Determine the (X, Y) coordinate at the center of the cell enclosing the given text.  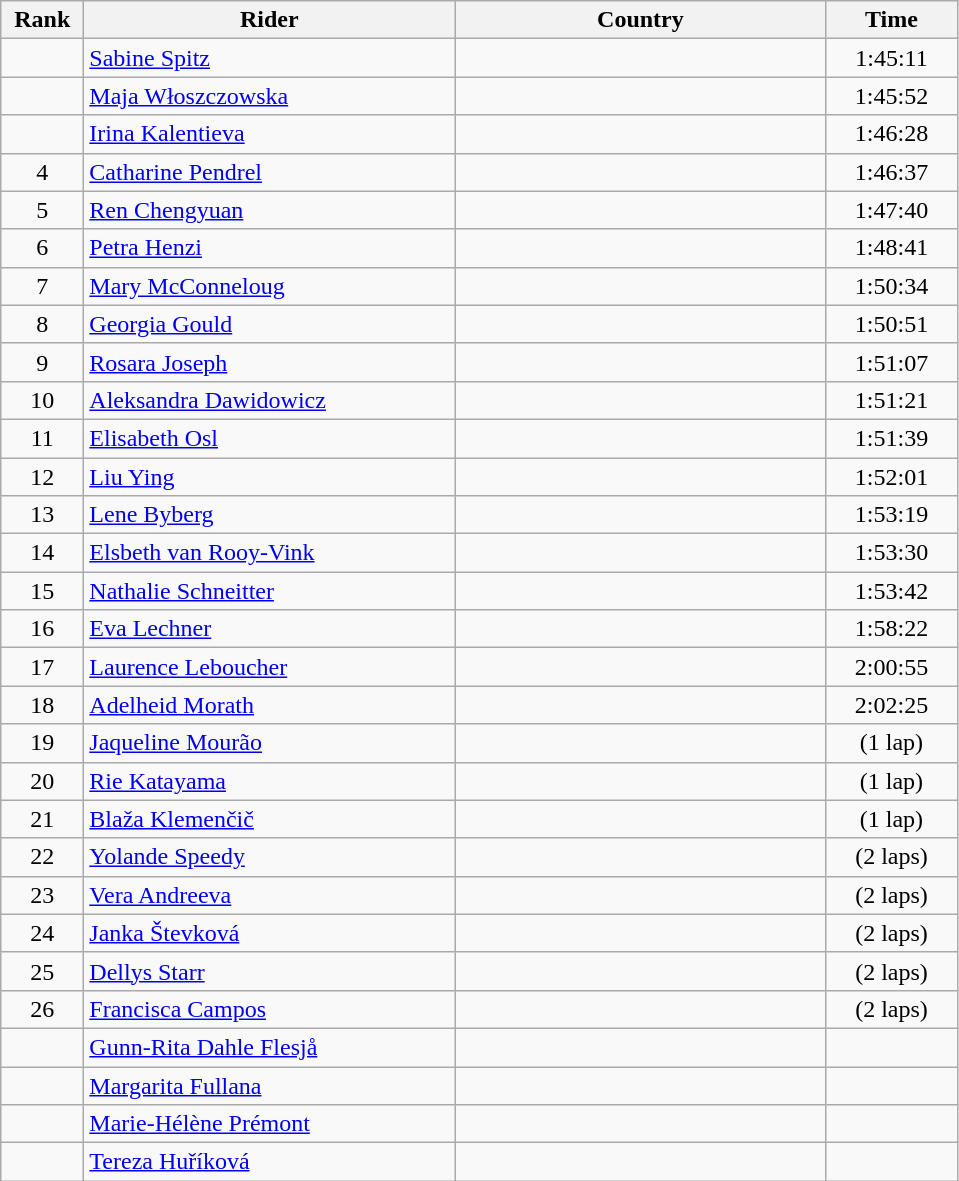
Jaqueline Mourão (270, 743)
Lene Byberg (270, 515)
15 (42, 591)
12 (42, 477)
21 (42, 819)
17 (42, 667)
1:58:22 (892, 629)
1:53:19 (892, 515)
Tereza Huříková (270, 1162)
Irina Kalentieva (270, 134)
1:51:21 (892, 400)
Liu Ying (270, 477)
Nathalie Schneitter (270, 591)
19 (42, 743)
Margarita Fullana (270, 1085)
24 (42, 933)
9 (42, 362)
1:51:07 (892, 362)
Aleksandra Dawidowicz (270, 400)
Petra Henzi (270, 248)
25 (42, 971)
23 (42, 895)
Catharine Pendrel (270, 172)
1:46:28 (892, 134)
Marie-Hélène Prémont (270, 1124)
Dellys Starr (270, 971)
Mary McConneloug (270, 286)
Rank (42, 20)
1:50:34 (892, 286)
Ren Chengyuan (270, 210)
Sabine Spitz (270, 58)
18 (42, 705)
1:53:30 (892, 553)
1:46:37 (892, 172)
Georgia Gould (270, 324)
1:53:42 (892, 591)
8 (42, 324)
Elisabeth Osl (270, 438)
1:45:52 (892, 96)
1:51:39 (892, 438)
22 (42, 857)
11 (42, 438)
1:45:11 (892, 58)
1:48:41 (892, 248)
Rider (270, 20)
Rosara Joseph (270, 362)
2:00:55 (892, 667)
Adelheid Morath (270, 705)
14 (42, 553)
Time (892, 20)
1:50:51 (892, 324)
20 (42, 781)
2:02:25 (892, 705)
Yolande Speedy (270, 857)
Francisca Campos (270, 1009)
Maja Włoszczowska (270, 96)
10 (42, 400)
Rie Katayama (270, 781)
7 (42, 286)
Janka Števková (270, 933)
1:47:40 (892, 210)
5 (42, 210)
Laurence Leboucher (270, 667)
6 (42, 248)
Gunn-Rita Dahle Flesjå (270, 1047)
1:52:01 (892, 477)
Elsbeth van Rooy-Vink (270, 553)
26 (42, 1009)
16 (42, 629)
Blaža Klemenčič (270, 819)
13 (42, 515)
Country (640, 20)
4 (42, 172)
Eva Lechner (270, 629)
Vera Andreeva (270, 895)
